Capture the cell that displays the provided text and extract its (x, y) central coordinate. 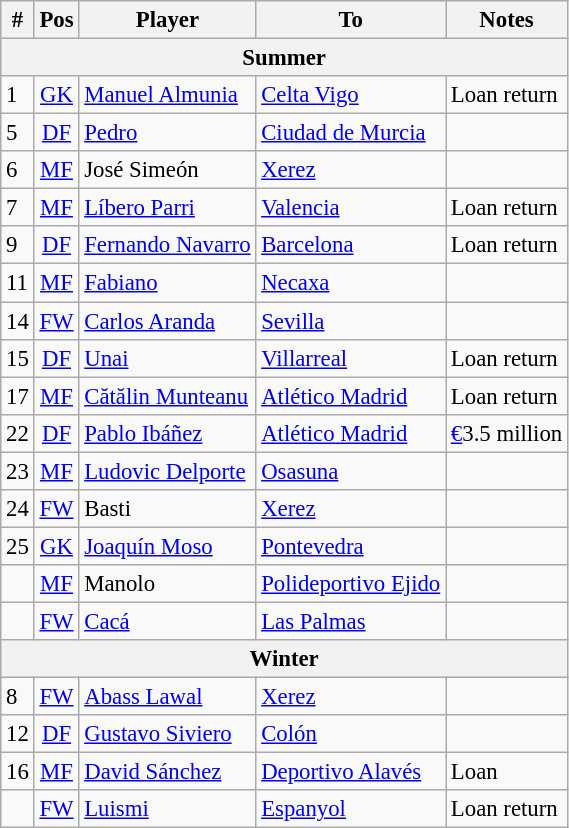
Barcelona (351, 245)
23 (18, 471)
Deportivo Alavés (351, 772)
Ciudad de Murcia (351, 133)
Espanyol (351, 809)
7 (18, 208)
# (18, 20)
6 (18, 170)
Las Palmas (351, 621)
Colón (351, 734)
Sevilla (351, 321)
Abass Lawal (168, 697)
16 (18, 772)
25 (18, 546)
Joaquín Moso (168, 546)
David Sánchez (168, 772)
Summer (284, 58)
Pontevedra (351, 546)
Ludovic Delporte (168, 471)
5 (18, 133)
Manolo (168, 584)
Pos (56, 20)
Pablo Ibáñez (168, 433)
9 (18, 245)
Cacá (168, 621)
Manuel Almunia (168, 95)
24 (18, 509)
Fabiano (168, 283)
14 (18, 321)
1 (18, 95)
17 (18, 396)
Carlos Aranda (168, 321)
José Simeón (168, 170)
Fernando Navarro (168, 245)
11 (18, 283)
Gustavo Siviero (168, 734)
Pedro (168, 133)
Polideportivo Ejido (351, 584)
Líbero Parri (168, 208)
€3.5 million (507, 433)
Loan (507, 772)
Unai (168, 358)
Winter (284, 659)
Villarreal (351, 358)
12 (18, 734)
Celta Vigo (351, 95)
Cătălin Munteanu (168, 396)
Osasuna (351, 471)
22 (18, 433)
Basti (168, 509)
Valencia (351, 208)
Necaxa (351, 283)
Luismi (168, 809)
To (351, 20)
Player (168, 20)
Notes (507, 20)
15 (18, 358)
8 (18, 697)
